Return the (x, y) coordinate for the center point of the cell that contains the specified text.  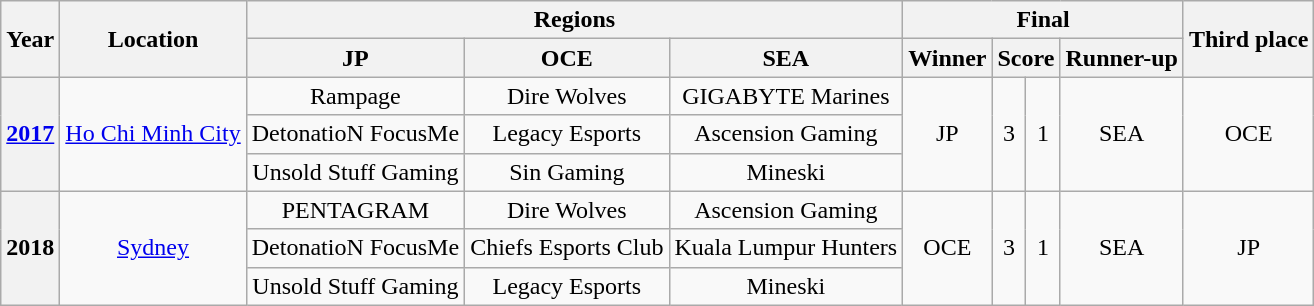
Third place (1248, 39)
Year (30, 39)
Location (153, 39)
Ho Chi Minh City (153, 134)
Regions (574, 20)
Rampage (355, 96)
Final (1044, 20)
2017 (30, 134)
Runner-up (1122, 58)
2018 (30, 248)
Kuala Lumpur Hunters (786, 248)
Chiefs Esports Club (567, 248)
GIGABYTE Marines (786, 96)
PENTAGRAM (355, 210)
Winner (948, 58)
Sin Gaming (567, 172)
Sydney (153, 248)
Score (1026, 58)
